From the cell containing the given text, extract its center point as (x, y) coordinate. 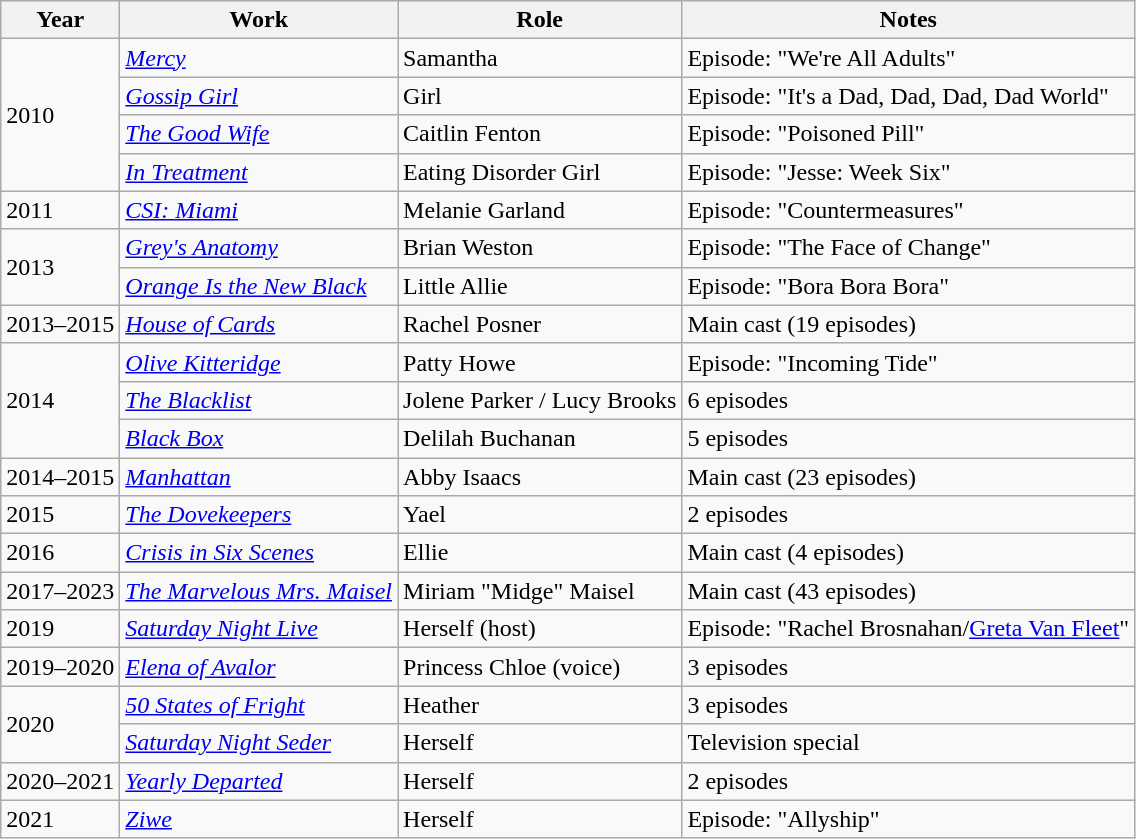
2017–2023 (60, 591)
Heather (540, 705)
Herself (host) (540, 629)
Main cast (4 episodes) (908, 553)
Jolene Parker / Lucy Brooks (540, 400)
The Good Wife (259, 134)
6 episodes (908, 400)
Olive Kitteridge (259, 362)
2016 (60, 553)
House of Cards (259, 324)
Ellie (540, 553)
Gossip Girl (259, 96)
Princess Chloe (voice) (540, 667)
Episode: "It's a Dad, Dad, Dad, Dad World" (908, 96)
Manhattan (259, 477)
Rachel Posner (540, 324)
2019–2020 (60, 667)
2014 (60, 400)
In Treatment (259, 172)
Main cast (19 episodes) (908, 324)
Episode: "Poisoned Pill" (908, 134)
2011 (60, 210)
2021 (60, 819)
2020–2021 (60, 781)
2013–2015 (60, 324)
Crisis in Six Scenes (259, 553)
Brian Weston (540, 248)
Saturday Night Seder (259, 743)
Notes (908, 20)
Yearly Departed (259, 781)
Episode: "We're All Adults" (908, 58)
2013 (60, 267)
Ziwe (259, 819)
5 episodes (908, 438)
Main cast (23 episodes) (908, 477)
Caitlin Fenton (540, 134)
Patty Howe (540, 362)
Episode: "Allyship" (908, 819)
2019 (60, 629)
2015 (60, 515)
Black Box (259, 438)
The Marvelous Mrs. Maisel (259, 591)
2010 (60, 115)
Eating Disorder Girl (540, 172)
Miriam "Midge" Maisel (540, 591)
Saturday Night Live (259, 629)
The Dovekeepers (259, 515)
Episode: "Jesse: Week Six" (908, 172)
Television special (908, 743)
The Blacklist (259, 400)
Main cast (43 episodes) (908, 591)
Yael (540, 515)
Episode: "Rachel Brosnahan/Greta Van Fleet" (908, 629)
Episode: "Incoming Tide" (908, 362)
Delilah Buchanan (540, 438)
Grey's Anatomy (259, 248)
Episode: "Countermeasures" (908, 210)
Girl (540, 96)
Role (540, 20)
2020 (60, 724)
Samantha (540, 58)
2014–2015 (60, 477)
Episode: "The Face of Change" (908, 248)
Year (60, 20)
Mercy (259, 58)
Little Allie (540, 286)
Episode: "Bora Bora Bora" (908, 286)
Melanie Garland (540, 210)
Abby Isaacs (540, 477)
CSI: Miami (259, 210)
Orange Is the New Black (259, 286)
Work (259, 20)
50 States of Fright (259, 705)
Elena of Avalor (259, 667)
